Provide the [X, Y] coordinate of the cell's center where the given text is located.  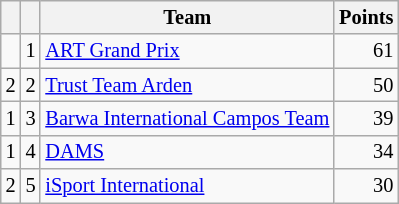
iSport International [187, 186]
34 [366, 152]
39 [366, 118]
Trust Team Arden [187, 85]
DAMS [187, 152]
61 [366, 51]
4 [31, 152]
5 [31, 186]
ART Grand Prix [187, 51]
Team [187, 17]
Barwa International Campos Team [187, 118]
50 [366, 85]
30 [366, 186]
3 [31, 118]
Points [366, 17]
